Determine the [X, Y] coordinate at the center of the cell enclosing the given text.  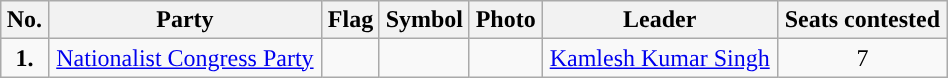
Kamlesh Kumar Singh [660, 58]
Photo [505, 20]
Nationalist Congress Party [185, 58]
No. [24, 20]
Seats contested [863, 20]
Party [185, 20]
Symbol [424, 20]
1. [24, 58]
Flag [350, 20]
7 [863, 58]
Leader [660, 20]
